Identify which cell holds the provided text, then report its (X, Y) central coordinate. 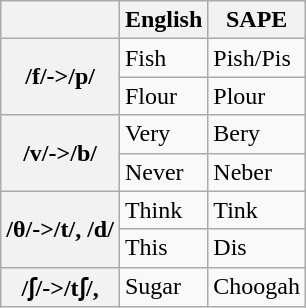
Dis (257, 248)
Neber (257, 172)
Think (163, 210)
Very (163, 134)
/v/->/b/ (60, 153)
Fish (163, 58)
/f/->/p/ (60, 77)
/ʃ/->/tʃ/, (60, 287)
/θ/->/t/, /d/ (60, 229)
Pish/Pis (257, 58)
Plour (257, 96)
SAPE (257, 20)
Choogah (257, 287)
Never (163, 172)
Flour (163, 96)
Bery (257, 134)
English (163, 20)
This (163, 248)
Sugar (163, 287)
Tink (257, 210)
